Capture the cell that displays the provided text and extract its (x, y) central coordinate. 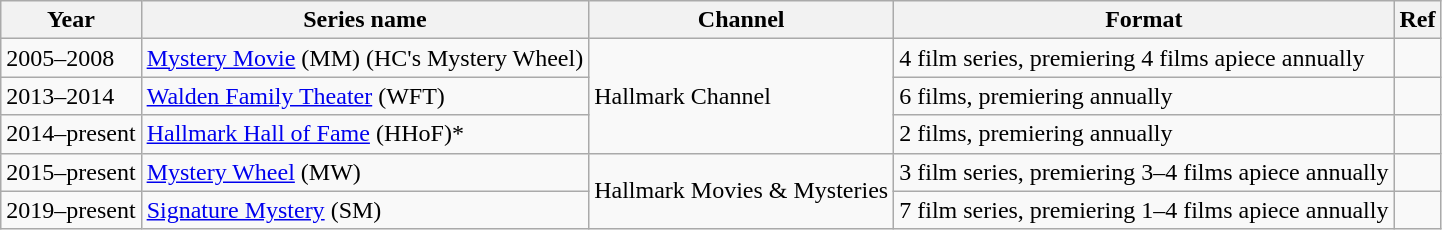
2019–present (71, 210)
Signature Mystery (SM) (365, 210)
Year (71, 20)
2005–2008 (71, 58)
7 film series, premiering 1–4 films apiece annually (1144, 210)
Mystery Movie (MM) (HC's Mystery Wheel) (365, 58)
Hallmark Hall of Fame (HHoF)* (365, 134)
4 film series, premiering 4 films apiece annually (1144, 58)
Channel (742, 20)
2014–present (71, 134)
Format (1144, 20)
2015–present (71, 172)
2 films, premiering annually (1144, 134)
2013–2014 (71, 96)
Mystery Wheel (MW) (365, 172)
Hallmark Movies & Mysteries (742, 191)
Walden Family Theater (WFT) (365, 96)
6 films, premiering annually (1144, 96)
3 film series, premiering 3–4 films apiece annually (1144, 172)
Ref (1418, 20)
Series name (365, 20)
Hallmark Channel (742, 96)
